Capture the cell that displays the provided text and extract its (X, Y) central coordinate. 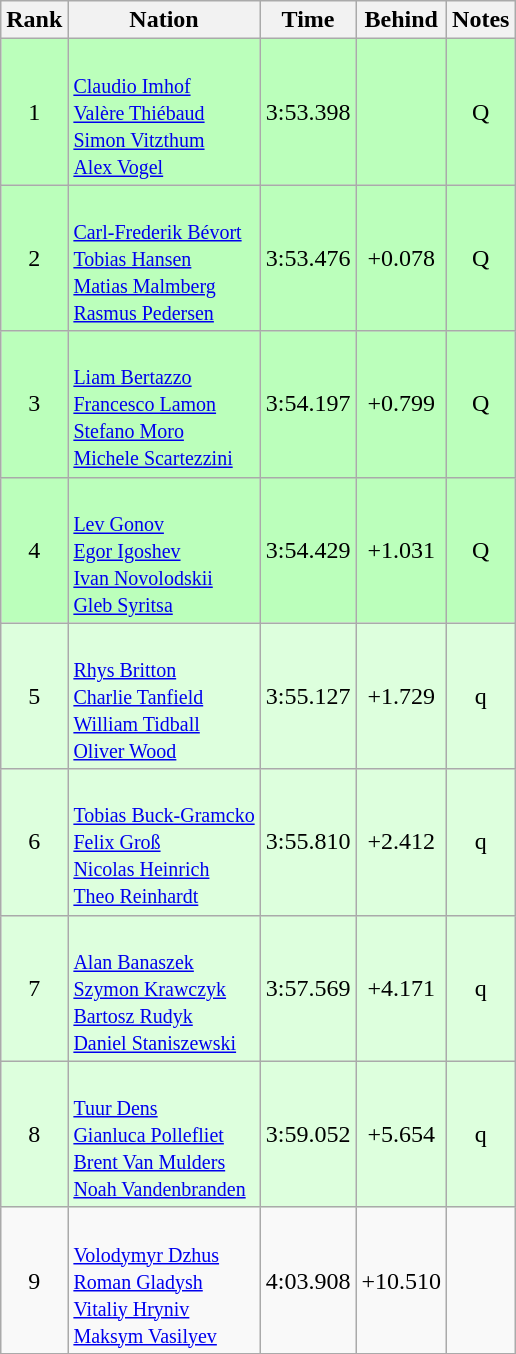
Rhys BrittonCharlie TanfieldWilliam TidballOliver Wood (164, 696)
+4.171 (402, 988)
4:03.908 (308, 1280)
Rank (34, 20)
Carl-Frederik BévortTobias HansenMatias MalmbergRasmus Pedersen (164, 258)
Claudio ImhofValère ThiébaudSimon VitzthumAlex Vogel (164, 112)
Nation (164, 20)
3:55.127 (308, 696)
+1.729 (402, 696)
+1.031 (402, 550)
3 (34, 404)
Tobias Buck-GramckoFelix GroßNicolas HeinrichTheo Reinhardt (164, 842)
7 (34, 988)
3:53.398 (308, 112)
3:55.810 (308, 842)
6 (34, 842)
Notes (481, 20)
Lev GonovEgor IgoshevIvan NovolodskiiGleb Syritsa (164, 550)
+0.799 (402, 404)
1 (34, 112)
Alan BanaszekSzymon KrawczykBartosz RudykDaniel Staniszewski (164, 988)
Time (308, 20)
Behind (402, 20)
+10.510 (402, 1280)
3:54.197 (308, 404)
+0.078 (402, 258)
9 (34, 1280)
Volodymyr DzhusRoman GladyshVitaliy HrynivMaksym Vasilyev (164, 1280)
2 (34, 258)
5 (34, 696)
+5.654 (402, 1134)
3:59.052 (308, 1134)
Tuur DensGianluca PolleflietBrent Van MuldersNoah Vandenbranden (164, 1134)
+2.412 (402, 842)
3:57.569 (308, 988)
4 (34, 550)
8 (34, 1134)
3:54.429 (308, 550)
3:53.476 (308, 258)
Liam BertazzoFrancesco LamonStefano MoroMichele Scartezzini (164, 404)
